Locate the cell with the specified text and output its (X, Y) center coordinate. 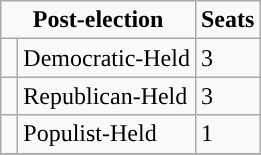
Republican-Held (107, 96)
1 (227, 134)
Post-election (98, 20)
Democratic-Held (107, 58)
Seats (227, 20)
Populist-Held (107, 134)
